Capture the cell that displays the provided text and extract its [x, y] central coordinate. 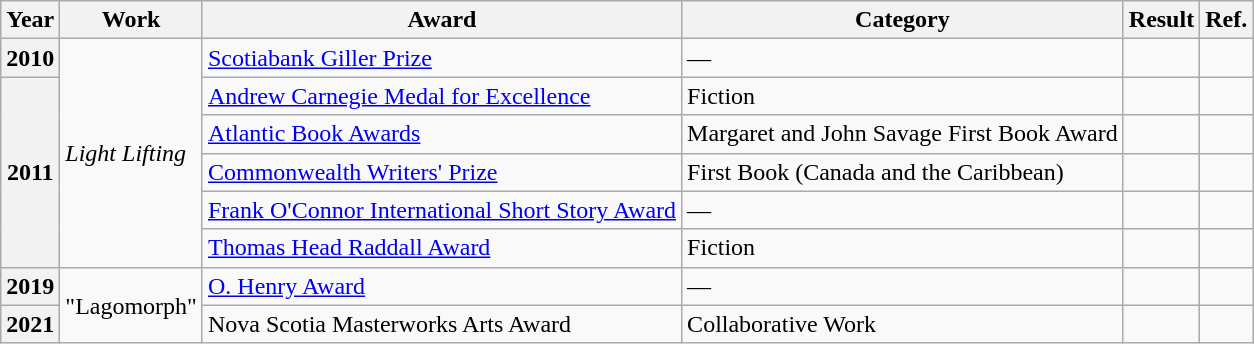
Light Lifting [132, 153]
2019 [30, 286]
Work [132, 20]
Frank O'Connor International Short Story Award [442, 210]
Andrew Carnegie Medal for Excellence [442, 96]
First Book (Canada and the Caribbean) [903, 172]
Commonwealth Writers' Prize [442, 172]
Result [1161, 20]
Year [30, 20]
"Lagomorph" [132, 305]
O. Henry Award [442, 286]
Scotiabank Giller Prize [442, 58]
Collaborative Work [903, 324]
2010 [30, 58]
Margaret and John Savage First Book Award [903, 134]
Nova Scotia Masterworks Arts Award [442, 324]
Thomas Head Raddall Award [442, 248]
Category [903, 20]
2021 [30, 324]
Award [442, 20]
Ref. [1226, 20]
Atlantic Book Awards [442, 134]
2011 [30, 172]
